Detect which cell encompasses the target text, then output its (X, Y) center coordinate. 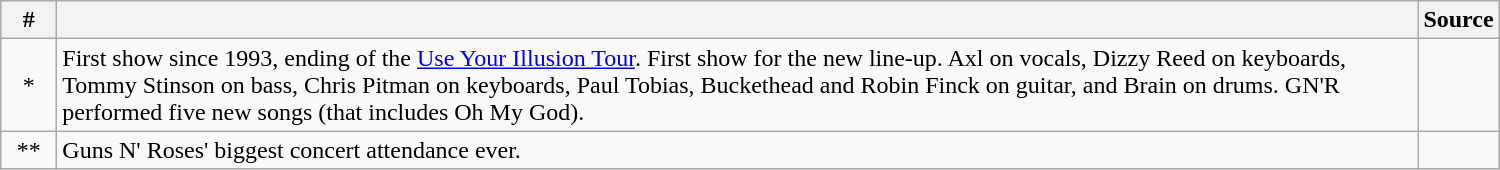
** (29, 150)
# (29, 20)
Source (1458, 20)
Guns N' Roses' biggest concert attendance ever. (738, 150)
* (29, 85)
